Pinpoint the cell where the given text exists, returning its (x, y) midpoint coordinate. 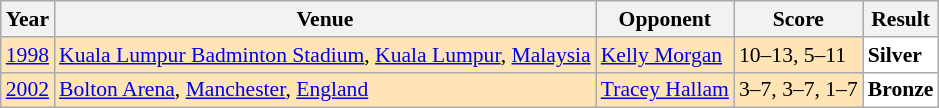
3–7, 3–7, 1–7 (798, 90)
Score (798, 19)
10–13, 5–11 (798, 55)
Opponent (665, 19)
Venue (325, 19)
Kelly Morgan (665, 55)
Silver (901, 55)
1998 (28, 55)
Tracey Hallam (665, 90)
2002 (28, 90)
Result (901, 19)
Year (28, 19)
Kuala Lumpur Badminton Stadium, Kuala Lumpur, Malaysia (325, 55)
Bolton Arena, Manchester, England (325, 90)
Bronze (901, 90)
